Capture the cell that displays the provided text and extract its [x, y] central coordinate. 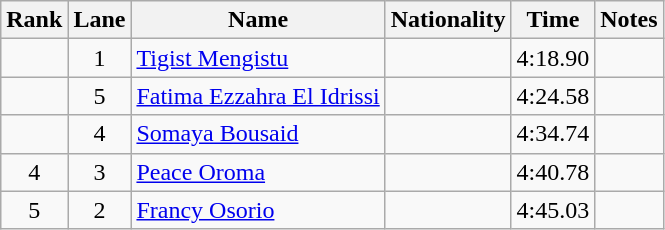
4:45.03 [553, 210]
2 [100, 210]
Lane [100, 20]
Tigist Mengistu [258, 58]
4:34.74 [553, 134]
4:18.90 [553, 58]
Nationality [448, 20]
Fatima Ezzahra El Idrissi [258, 96]
Time [553, 20]
4:24.58 [553, 96]
Peace Oroma [258, 172]
Notes [629, 20]
3 [100, 172]
Francy Osorio [258, 210]
Name [258, 20]
1 [100, 58]
Somaya Bousaid [258, 134]
Rank [34, 20]
4:40.78 [553, 172]
